Scan for the cell matching the given text and deliver its (x, y) coordinate at center. 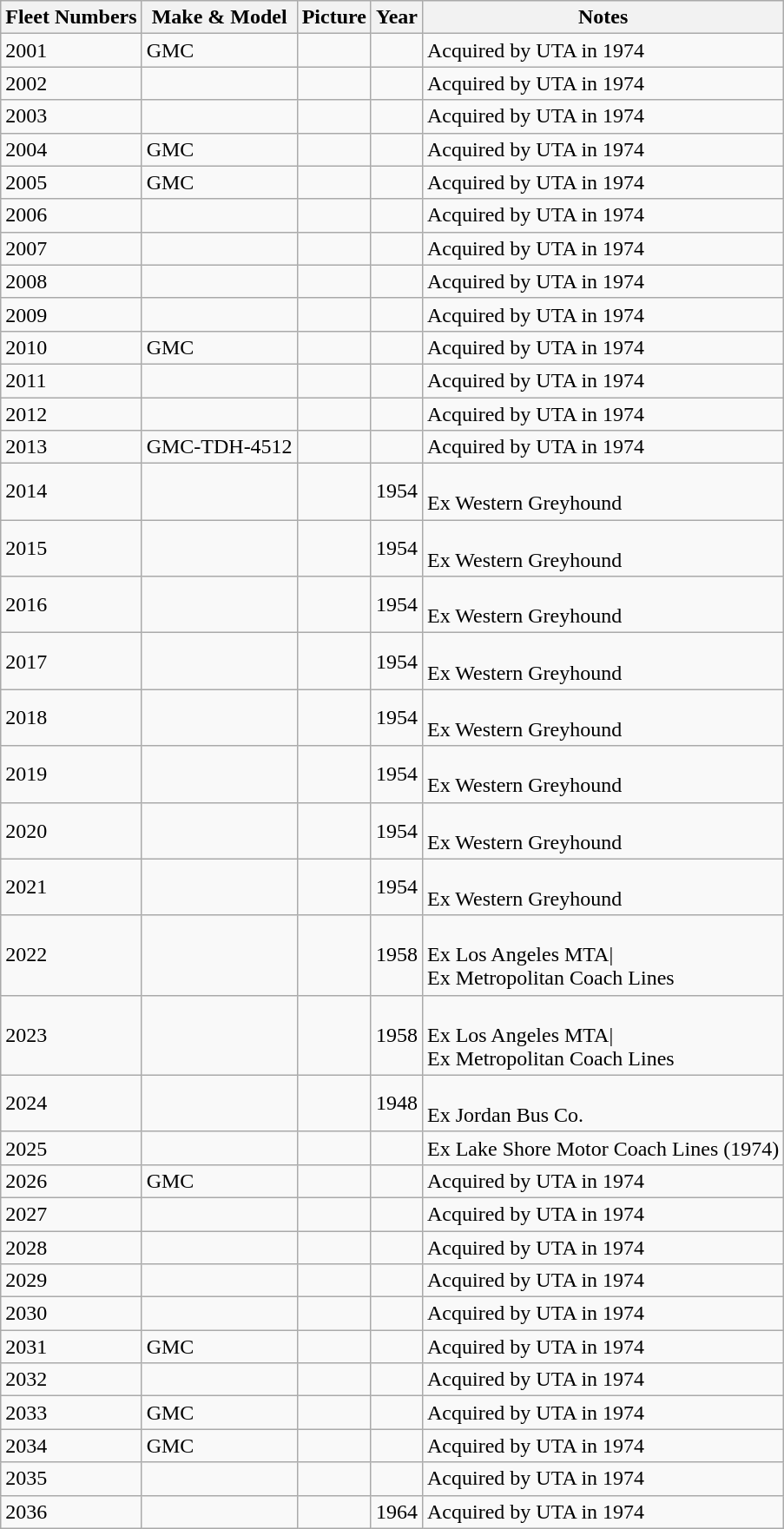
Year (396, 17)
2007 (71, 248)
Make & Model (219, 17)
2020 (71, 830)
2018 (71, 717)
2032 (71, 1380)
2026 (71, 1181)
2028 (71, 1248)
2008 (71, 281)
2019 (71, 774)
Ex Lake Shore Motor Coach Lines (1974) (603, 1148)
2013 (71, 447)
2012 (71, 414)
2002 (71, 83)
2036 (71, 1512)
2029 (71, 1281)
2010 (71, 347)
1948 (396, 1103)
2031 (71, 1347)
2003 (71, 116)
2024 (71, 1103)
Ex Jordan Bus Co. (603, 1103)
2014 (71, 491)
GMC-TDH-4512 (219, 447)
Fleet Numbers (71, 17)
2021 (71, 887)
2017 (71, 662)
2033 (71, 1413)
2005 (71, 182)
2035 (71, 1479)
2011 (71, 380)
2015 (71, 549)
2030 (71, 1314)
Picture (333, 17)
2034 (71, 1446)
1964 (396, 1512)
2025 (71, 1148)
2004 (71, 149)
2006 (71, 215)
2027 (71, 1214)
2022 (71, 955)
2009 (71, 314)
2023 (71, 1035)
2016 (71, 604)
2001 (71, 50)
Notes (603, 17)
